Return [X, Y] of the center of cell containing provided text 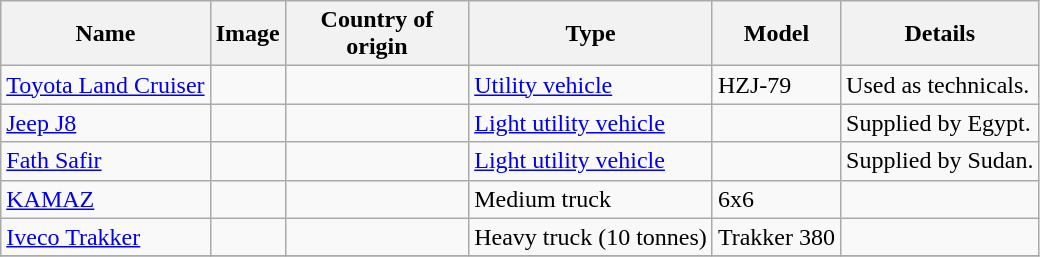
Medium truck [591, 199]
Supplied by Sudan. [940, 161]
Utility vehicle [591, 85]
Iveco Trakker [106, 237]
Heavy truck (10 tonnes) [591, 237]
KAMAZ [106, 199]
Fath Safir [106, 161]
Name [106, 34]
Type [591, 34]
6x6 [776, 199]
Model [776, 34]
Toyota Land Cruiser [106, 85]
Used as technicals. [940, 85]
Trakker 380 [776, 237]
Image [248, 34]
Country of origin [377, 34]
HZJ-79 [776, 85]
Supplied by Egypt. [940, 123]
Details [940, 34]
Jeep J8 [106, 123]
